For the text-containing cell, return its midpoint in [X, Y] coordinate format. 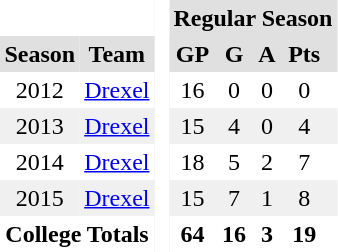
64 [192, 234]
2 [266, 162]
Team [117, 54]
GP [192, 54]
Regular Season [253, 18]
1 [266, 198]
8 [304, 198]
Pts [304, 54]
A [266, 54]
G [234, 54]
5 [234, 162]
Season [40, 54]
19 [304, 234]
18 [192, 162]
2013 [40, 126]
2015 [40, 198]
2014 [40, 162]
3 [266, 234]
2012 [40, 90]
College Totals [77, 234]
